Return the (X, Y) coordinate for the center point of the cell that contains the specified text.  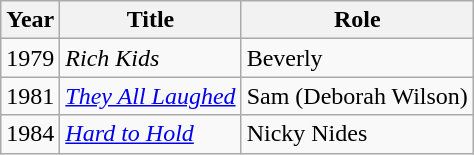
1979 (30, 58)
Rich Kids (150, 58)
1984 (30, 134)
Title (150, 20)
Beverly (357, 58)
Role (357, 20)
They All Laughed (150, 96)
Sam (Deborah Wilson) (357, 96)
Hard to Hold (150, 134)
1981 (30, 96)
Nicky Nides (357, 134)
Year (30, 20)
